Pinpoint the cell where the given text exists, returning its (X, Y) midpoint coordinate. 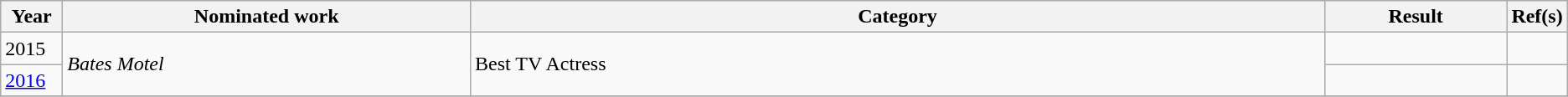
Bates Motel (266, 64)
Result (1416, 17)
Year (32, 17)
Best TV Actress (898, 64)
Ref(s) (1537, 17)
Category (898, 17)
2016 (32, 80)
2015 (32, 48)
Nominated work (266, 17)
